Pinpoint the cell where the given text exists, returning its (x, y) midpoint coordinate. 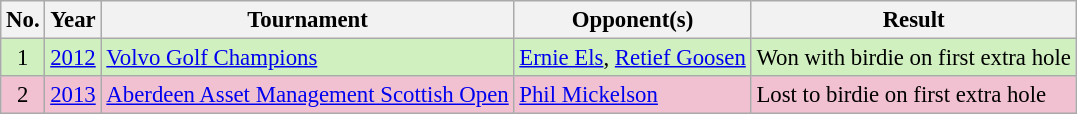
Year (73, 20)
2013 (73, 95)
Won with birdie on first extra hole (914, 58)
No. (23, 20)
Ernie Els, Retief Goosen (632, 58)
2 (23, 95)
1 (23, 58)
Opponent(s) (632, 20)
Volvo Golf Champions (308, 58)
Lost to birdie on first extra hole (914, 95)
2012 (73, 58)
Aberdeen Asset Management Scottish Open (308, 95)
Phil Mickelson (632, 95)
Tournament (308, 20)
Result (914, 20)
